Return [x, y] of the center of cell containing provided text 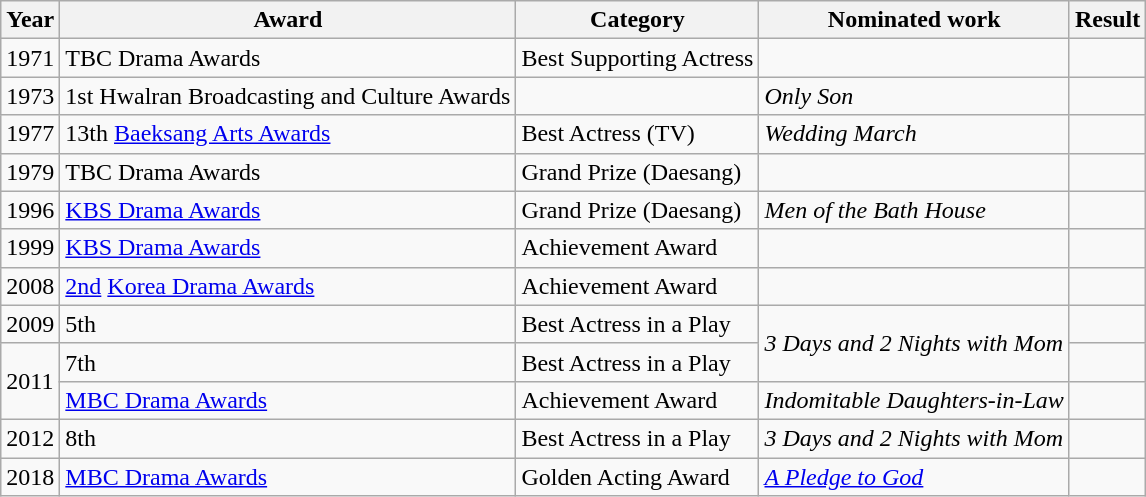
A Pledge to God [914, 477]
2012 [30, 438]
1st Hwalran Broadcasting and Culture Awards [288, 96]
Only Son [914, 96]
Category [638, 20]
Best Actress (TV) [638, 134]
1971 [30, 58]
2018 [30, 477]
Men of the Bath House [914, 210]
7th [288, 362]
13th Baeksang Arts Awards [288, 134]
Year [30, 20]
1973 [30, 96]
2009 [30, 324]
Best Supporting Actress [638, 58]
Indomitable Daughters-in-Law [914, 400]
2008 [30, 286]
2nd Korea Drama Awards [288, 286]
Nominated work [914, 20]
1996 [30, 210]
5th [288, 324]
Wedding March [914, 134]
8th [288, 438]
Award [288, 20]
1999 [30, 248]
Result [1107, 20]
1979 [30, 172]
1977 [30, 134]
2011 [30, 381]
Golden Acting Award [638, 477]
